Output the (X, Y) coordinate of the center of the cell containing the given text.  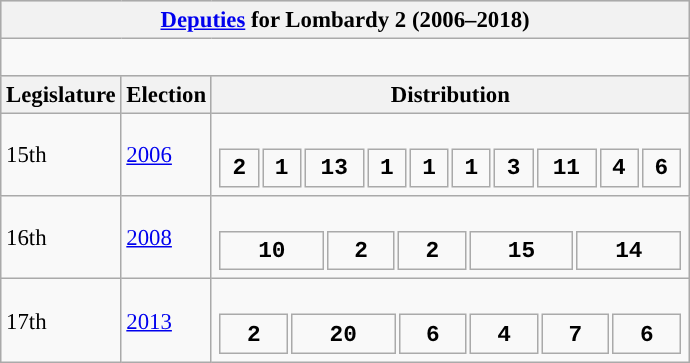
11 (566, 168)
17th (61, 320)
3 (514, 168)
Distribution (450, 95)
10 (272, 252)
16th (61, 238)
Legislature (61, 95)
2008 (166, 238)
13 (334, 168)
14 (629, 252)
7 (575, 334)
15 (521, 252)
2 1 13 1 1 1 3 11 4 6 (450, 156)
2 20 6 4 7 6 (450, 320)
15th (61, 156)
Election (166, 95)
10 2 2 15 14 (450, 238)
Deputies for Lombardy 2 (2006–2018) (346, 20)
2006 (166, 156)
2013 (166, 320)
20 (344, 334)
